Detect which cell encompasses the target text, then output its [X, Y] center coordinate. 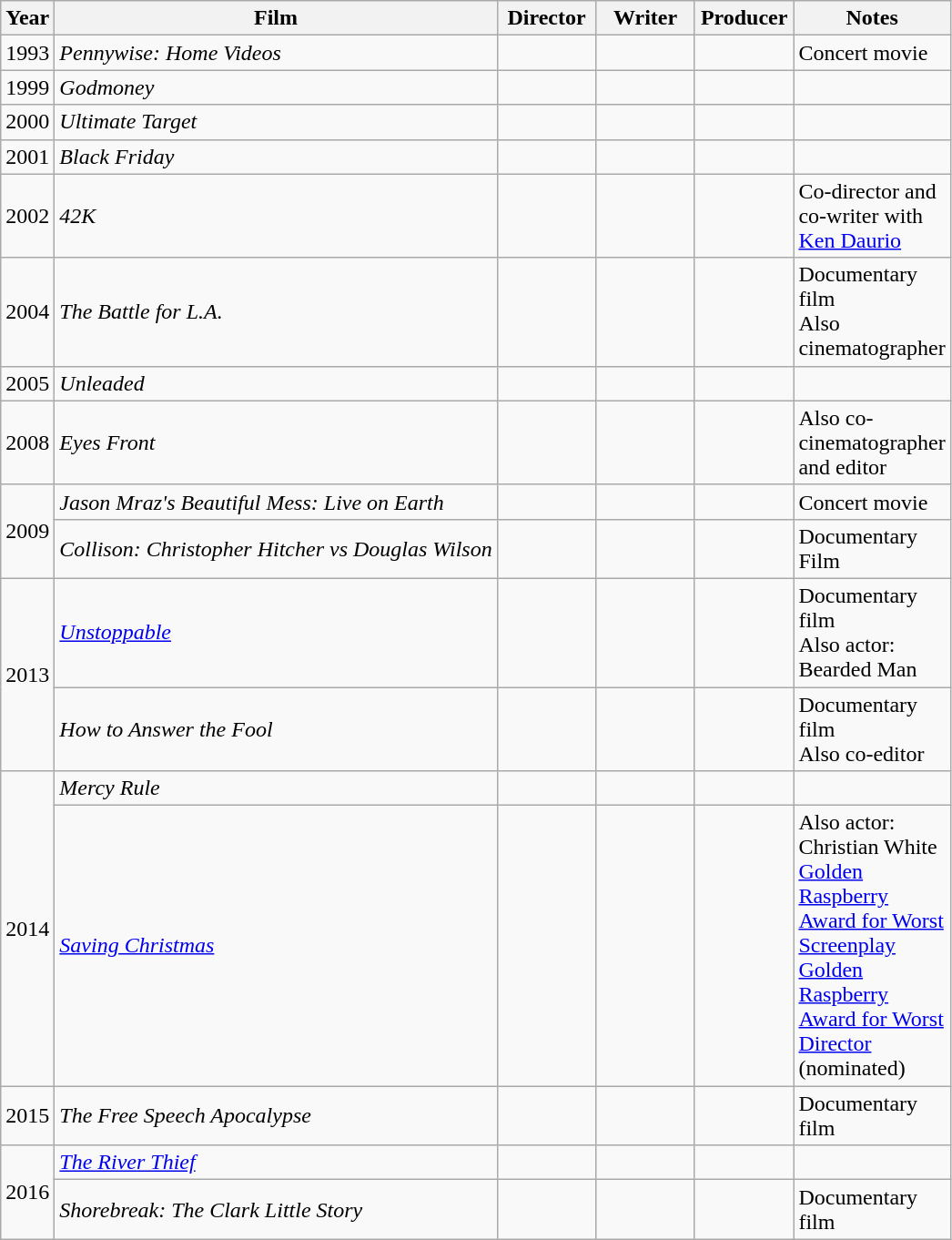
2004 [27, 311]
Eyes Front [276, 442]
The Battle for L.A. [276, 311]
Co-director and co-writer with Ken Daurio [872, 216]
Documentary filmAlso cinematographer [872, 311]
Pennywise: Home Videos [276, 53]
2014 [27, 929]
Unleaded [276, 383]
Documentary Film [872, 548]
The River Thief [276, 1163]
2001 [27, 157]
2002 [27, 216]
42K [276, 216]
Ultimate Target [276, 122]
Mercy Rule [276, 788]
Year [27, 18]
Director [546, 18]
Shorebreak: The Clark Little Story [276, 1209]
Collison: Christopher Hitcher vs Douglas Wilson [276, 548]
Jason Mraz's Beautiful Mess: Live on Earth [276, 502]
Documentary filmAlso actor: Bearded Man [872, 632]
2009 [27, 532]
Notes [872, 18]
Producer [744, 18]
The Free Speech Apocalypse [276, 1116]
Writer [646, 18]
Godmoney [276, 87]
Also co-cinematographer and editor [872, 442]
Also actor: Christian WhiteGolden Raspberry Award for Worst ScreenplayGolden Raspberry Award for Worst Director (nominated) [872, 946]
Saving Christmas [276, 946]
1993 [27, 53]
2008 [27, 442]
How to Answer the Fool [276, 728]
2016 [27, 1193]
Film [276, 18]
2005 [27, 383]
1999 [27, 87]
Unstoppable [276, 632]
2000 [27, 122]
Documentary filmAlso co-editor [872, 728]
2013 [27, 674]
Black Friday [276, 157]
2015 [27, 1116]
